Capture the cell that displays the provided text and extract its (x, y) central coordinate. 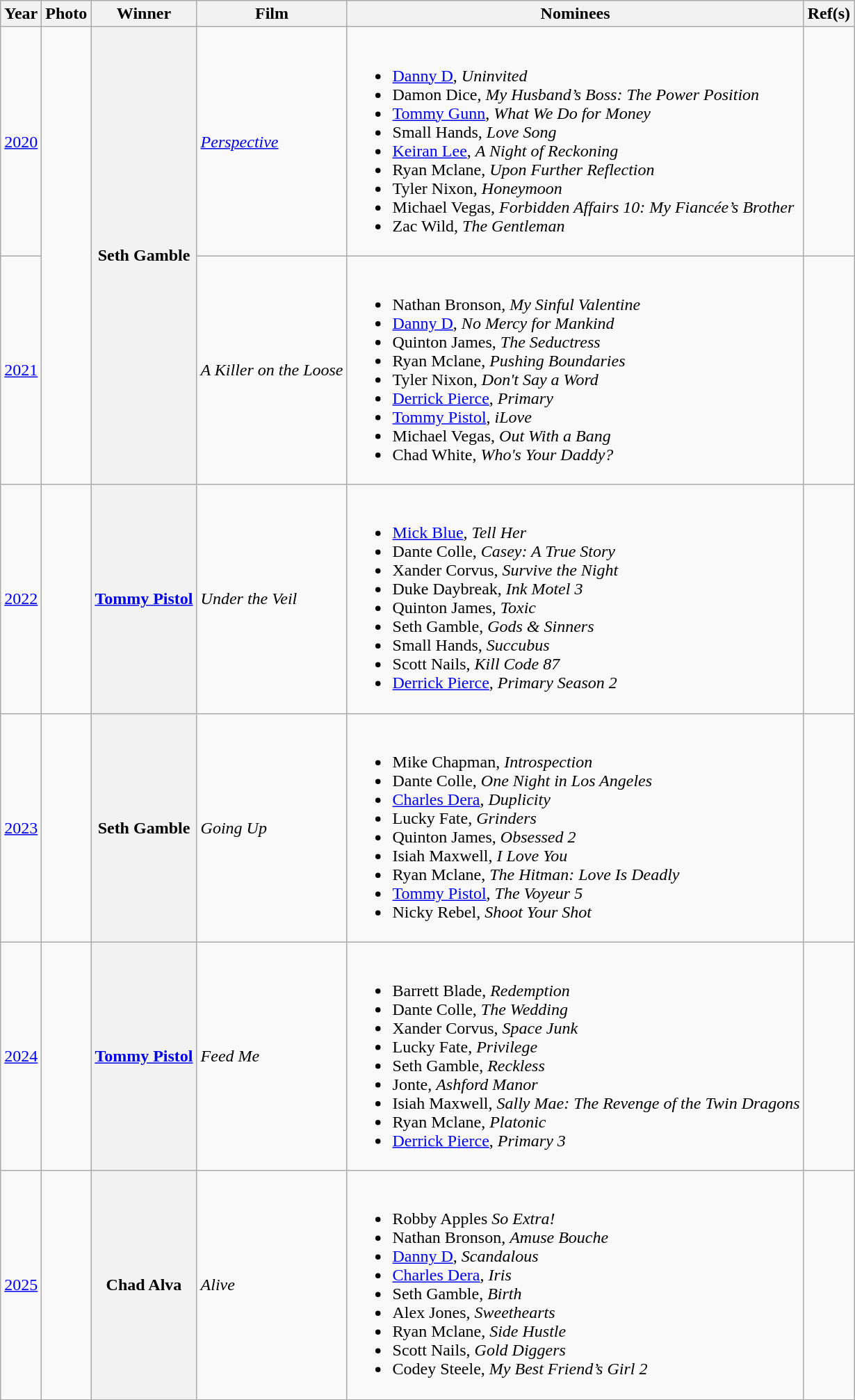
Chad Alva (144, 1285)
Nominees (576, 14)
Going Up (272, 827)
2025 (21, 1285)
2020 (21, 142)
Year (21, 14)
Perspective (272, 142)
2023 (21, 827)
Alive (272, 1285)
Ref(s) (829, 14)
2022 (21, 599)
Photo (67, 14)
Film (272, 14)
2021 (21, 370)
Feed Me (272, 1057)
Winner (144, 14)
A Killer on the Loose (272, 370)
Under the Veil (272, 599)
2024 (21, 1057)
